Return (x, y) of the center of cell containing provided text 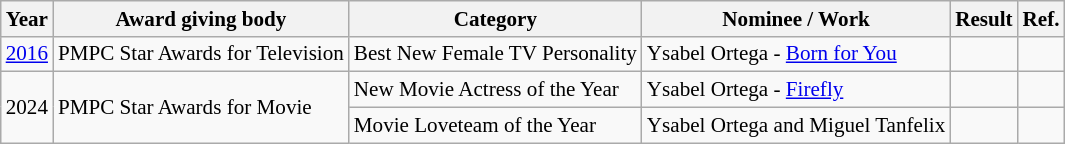
Movie Loveteam of the Year (496, 124)
PMPC Star Awards for Movie (201, 108)
Ref. (1042, 18)
Nominee / Work (796, 18)
Ysabel Ortega and Miguel Tanfelix (796, 124)
New Movie Actress of the Year (496, 90)
Best New Female TV Personality (496, 54)
2016 (27, 54)
Category (496, 18)
2024 (27, 108)
Award giving body (201, 18)
Year (27, 18)
Result (984, 18)
Ysabel Ortega - Born for You (796, 54)
Ysabel Ortega - Firefly (796, 90)
PMPC Star Awards for Television (201, 54)
